Return the [X, Y] coordinate for the center point of the cell that contains the specified text.  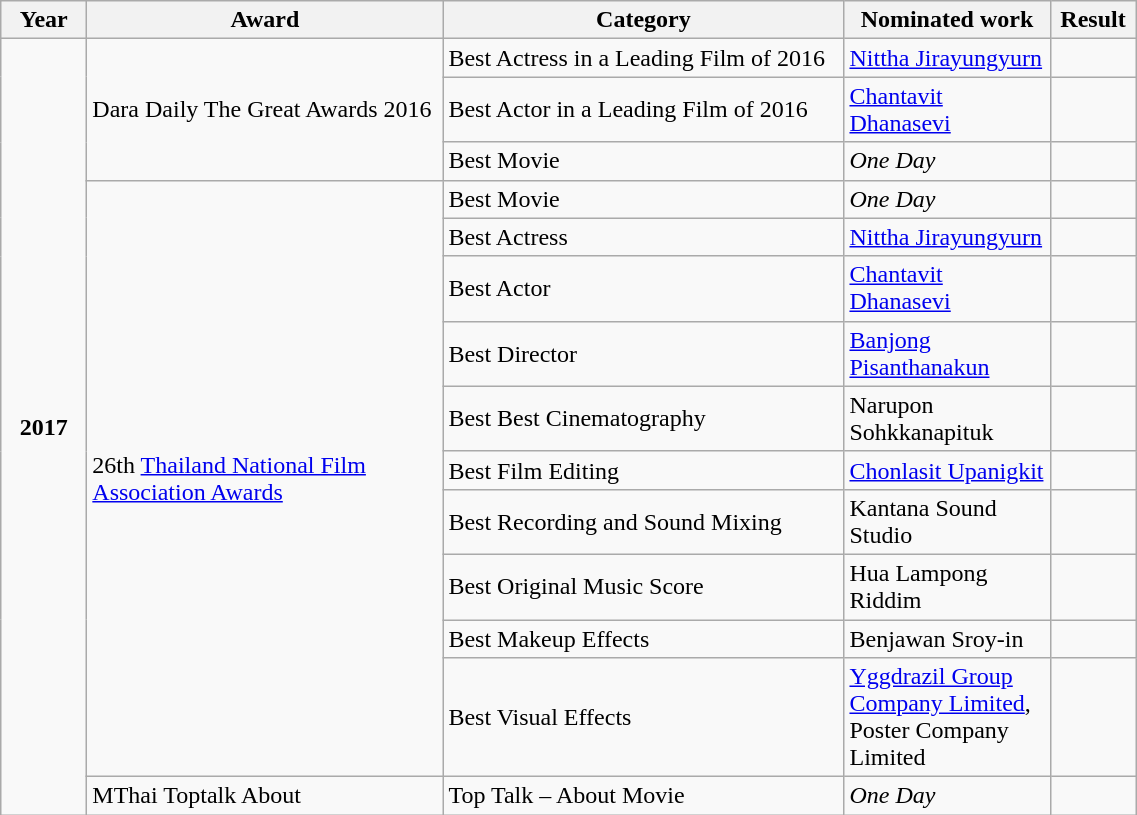
Chonlasit Upanigkit [947, 470]
Top Talk – About Movie [644, 796]
Best Actor [644, 288]
Best Best Cinematography [644, 418]
Category [644, 20]
Best Actress in a Leading Film of 2016 [644, 58]
Best Actress [644, 237]
Best Film Editing [644, 470]
Result [1093, 20]
MThai Toptalk About [265, 796]
Best Visual Effects [644, 718]
Best Makeup Effects [644, 639]
Dara Daily The Great Awards 2016 [265, 110]
Banjong Pisanthanakun [947, 354]
Kantana Sound Studio [947, 522]
Yggdrazil Group Company Limited, Poster Company Limited [947, 718]
Year [44, 20]
Hua Lampong Riddim [947, 586]
Best Actor in a Leading Film of 2016 [644, 110]
Award [265, 20]
2017 [44, 427]
Best Recording and Sound Mixing [644, 522]
Benjawan Sroy-in [947, 639]
Best Original Music Score [644, 586]
Best Director [644, 354]
26th Thailand National Film Association Awards [265, 478]
Nominated work [947, 20]
Narupon Sohkkanapituk [947, 418]
